Return the (x, y) coordinate for the center point of the cell that contains the specified text.  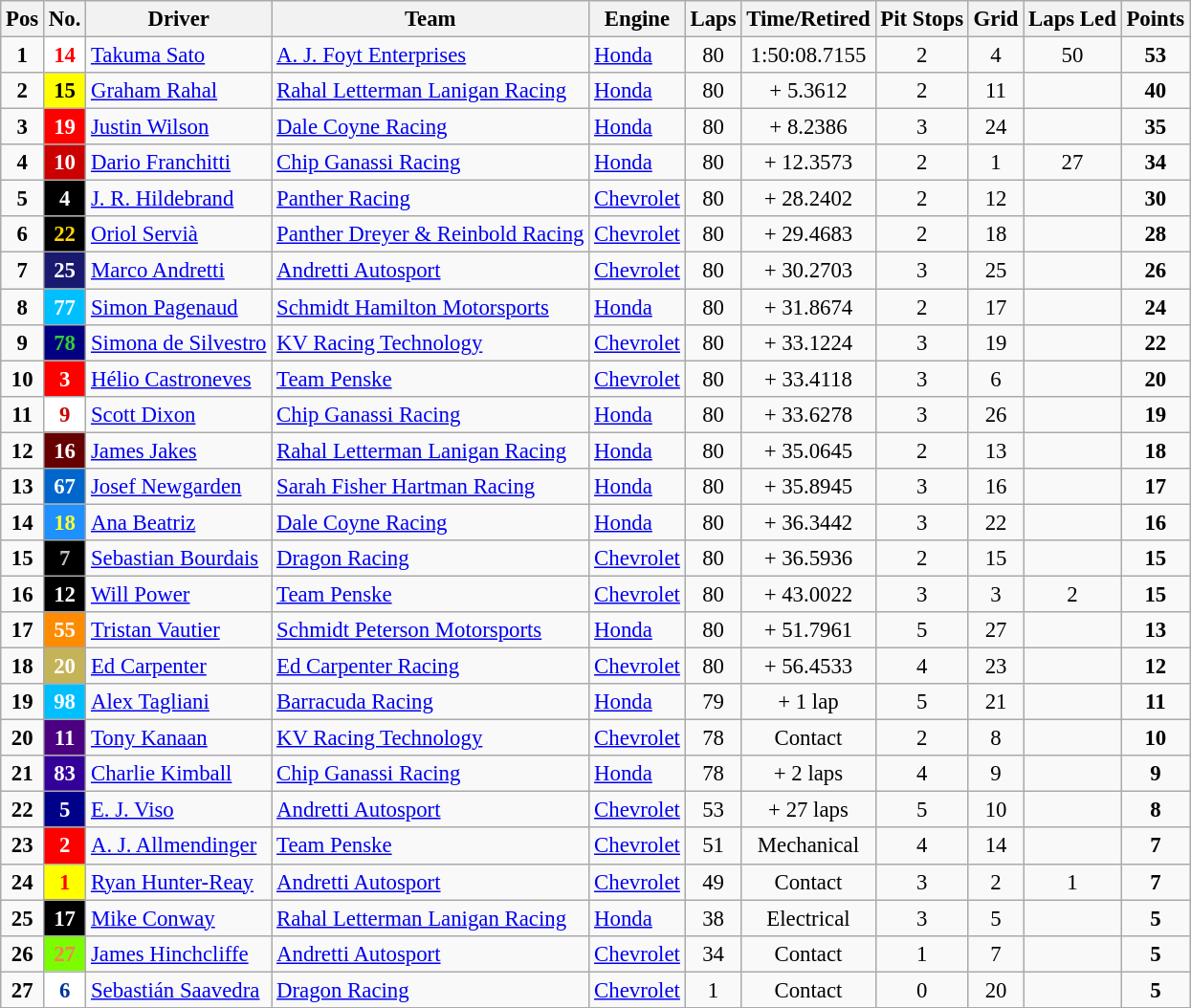
Graham Rahal (179, 91)
+ 2 laps (808, 774)
Josef Newgarden (179, 487)
Alex Tagliani (179, 702)
+ 35.0645 (808, 450)
Laps (714, 19)
Mike Conway (179, 918)
A. J. Allmendinger (179, 846)
+ 43.0022 (808, 594)
30 (1156, 199)
Tony Kanaan (179, 738)
+ 5.3612 (808, 91)
J. R. Hildebrand (179, 199)
Oriol Servià (179, 234)
51 (714, 846)
A. J. Foyt Enterprises (430, 55)
Dario Franchitti (179, 163)
35 (1156, 127)
+ 29.4683 (808, 234)
James Hinchcliffe (179, 953)
+ 33.4118 (808, 379)
Charlie Kimball (179, 774)
+ 51.7961 (808, 630)
Schmidt Hamilton Motorsports (430, 307)
67 (65, 487)
0 (922, 990)
+ 30.2703 (808, 271)
+ 36.3442 (808, 522)
Ed Carpenter (179, 667)
Laps Led (1072, 19)
77 (65, 307)
Pit Stops (922, 19)
Schmidt Peterson Motorsports (430, 630)
Ryan Hunter-Reay (179, 882)
Justin Wilson (179, 127)
55 (65, 630)
Simona de Silvestro (179, 342)
Electrical (808, 918)
28 (1156, 234)
Panther Racing (430, 199)
Sarah Fisher Hartman Racing (430, 487)
+ 33.6278 (808, 414)
83 (65, 774)
James Jakes (179, 450)
Takuma Sato (179, 55)
79 (714, 702)
+ 35.8945 (808, 487)
98 (65, 702)
1:50:08.7155 (808, 55)
+ 31.8674 (808, 307)
Ed Carpenter Racing (430, 667)
Mechanical (808, 846)
Ana Beatriz (179, 522)
Sebastian Bourdais (179, 559)
Will Power (179, 594)
+ 33.1224 (808, 342)
Sebastián Saavedra (179, 990)
40 (1156, 91)
Marco Andretti (179, 271)
Team (430, 19)
Engine (637, 19)
49 (714, 882)
+ 1 lap (808, 702)
+ 27 laps (808, 810)
No. (65, 19)
38 (714, 918)
Scott Dixon (179, 414)
Barracuda Racing (430, 702)
Time/Retired (808, 19)
Simon Pagenaud (179, 307)
+ 56.4533 (808, 667)
+ 28.2402 (808, 199)
+ 36.5936 (808, 559)
Grid (995, 19)
+ 8.2386 (808, 127)
Panther Dreyer & Reinbold Racing (430, 234)
+ 12.3573 (808, 163)
50 (1072, 55)
Hélio Castroneves (179, 379)
Tristan Vautier (179, 630)
Pos (23, 19)
Points (1156, 19)
E. J. Viso (179, 810)
Driver (179, 19)
